Capture the cell that displays the provided text and extract its [X, Y] central coordinate. 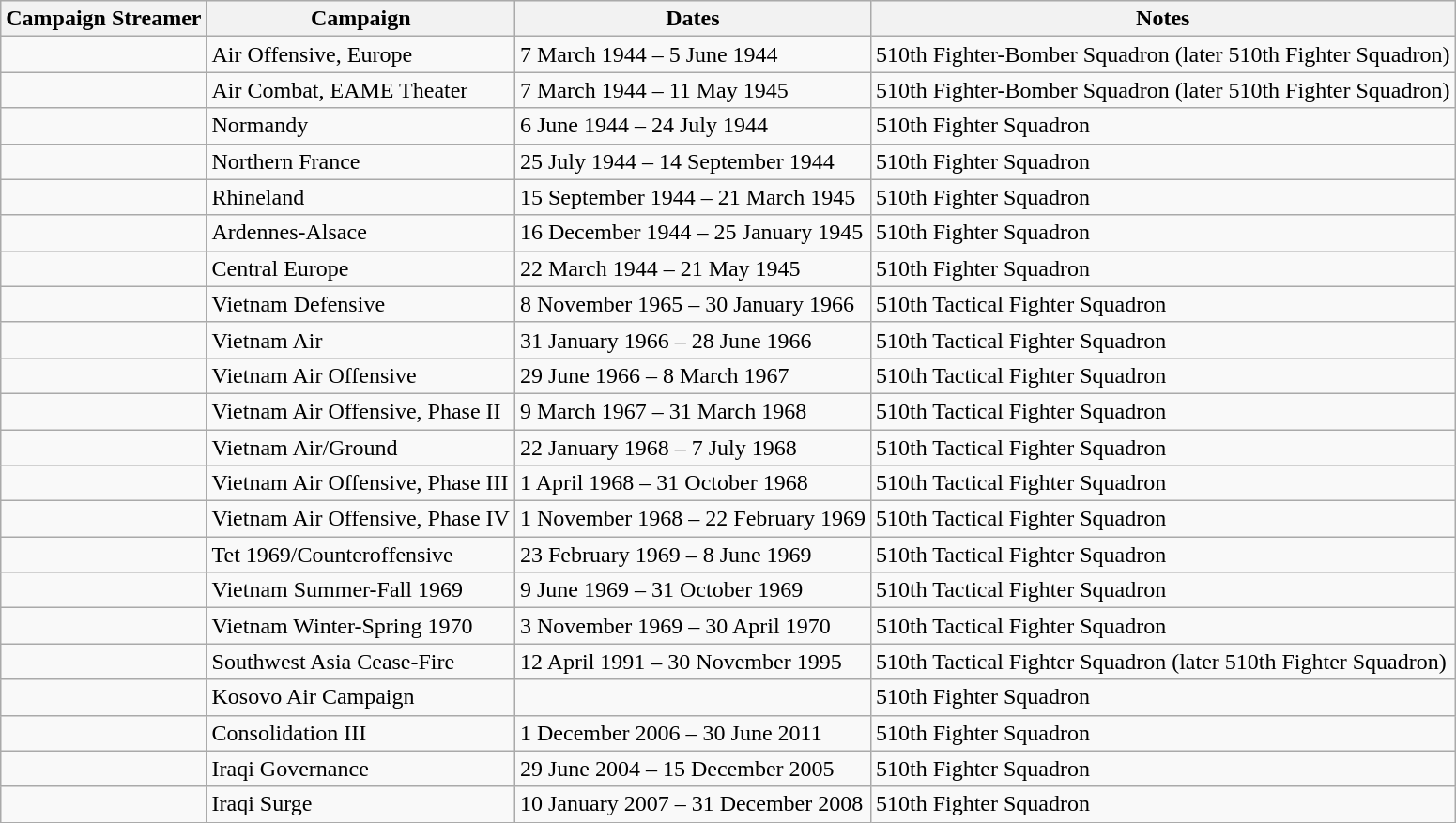
15 September 1944 – 21 March 1945 [693, 197]
Iraqi Governance [360, 769]
Rhineland [360, 197]
Vietnam Air Offensive [360, 375]
22 January 1968 – 7 July 1968 [693, 448]
Kosovo Air Campaign [360, 697]
Southwest Asia Cease-Fire [360, 662]
29 June 1966 – 8 March 1967 [693, 375]
31 January 1966 – 28 June 1966 [693, 340]
Vietnam Air Offensive, Phase IV [360, 519]
Campaign Streamer [103, 19]
510th Tactical Fighter Squadron (later 510th Fighter Squadron) [1162, 662]
Air Offensive, Europe [360, 54]
Consolidation III [360, 733]
Dates [693, 19]
1 November 1968 – 22 February 1969 [693, 519]
9 March 1967 – 31 March 1968 [693, 411]
7 March 1944 – 5 June 1944 [693, 54]
7 March 1944 – 11 May 1945 [693, 90]
Vietnam Summer-Fall 1969 [360, 590]
Central Europe [360, 268]
1 April 1968 – 31 October 1968 [693, 483]
Air Combat, EAME Theater [360, 90]
Vietnam Winter-Spring 1970 [360, 626]
10 January 2007 – 31 December 2008 [693, 804]
23 February 1969 – 8 June 1969 [693, 555]
22 March 1944 – 21 May 1945 [693, 268]
12 April 1991 – 30 November 1995 [693, 662]
Ardennes-Alsace [360, 233]
Vietnam Air/Ground [360, 448]
Vietnam Air [360, 340]
Vietnam Air Offensive, Phase II [360, 411]
Campaign [360, 19]
25 July 1944 – 14 September 1944 [693, 161]
3 November 1969 – 30 April 1970 [693, 626]
Tet 1969/Counteroffensive [360, 555]
6 June 1944 – 24 July 1944 [693, 126]
16 December 1944 – 25 January 1945 [693, 233]
9 June 1969 – 31 October 1969 [693, 590]
Vietnam Defensive [360, 304]
1 December 2006 – 30 June 2011 [693, 733]
Notes [1162, 19]
Vietnam Air Offensive, Phase III [360, 483]
Iraqi Surge [360, 804]
8 November 1965 – 30 January 1966 [693, 304]
Northern France [360, 161]
29 June 2004 – 15 December 2005 [693, 769]
Normandy [360, 126]
